Output the [X, Y] coordinate of the center of the cell containing the given text.  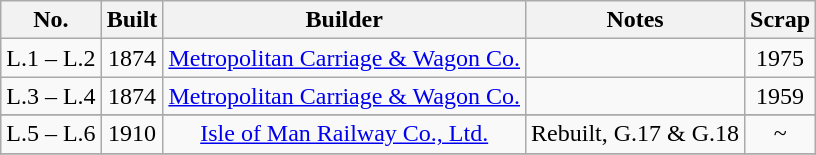
No. [51, 20]
Scrap [780, 20]
Isle of Man Railway Co., Ltd. [344, 134]
1910 [132, 134]
Builder [344, 20]
1959 [780, 96]
~ [780, 134]
L.5 – L.6 [51, 134]
Rebuilt, G.17 & G.18 [636, 134]
Notes [636, 20]
L.1 – L.2 [51, 58]
L.3 – L.4 [51, 96]
1975 [780, 58]
Built [132, 20]
